Pinpoint the cell where the given text exists, returning its (x, y) midpoint coordinate. 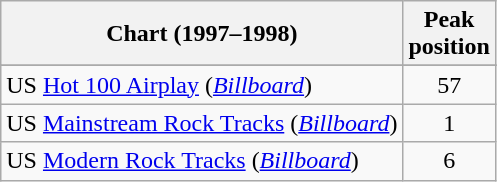
US Modern Rock Tracks (Billboard) (202, 161)
US Hot 100 Airplay (Billboard) (202, 85)
US Mainstream Rock Tracks (Billboard) (202, 123)
57 (449, 85)
Chart (1997–1998) (202, 34)
1 (449, 123)
Peakposition (449, 34)
6 (449, 161)
